Determine the [x, y] coordinate at the center of the cell enclosing the given text.  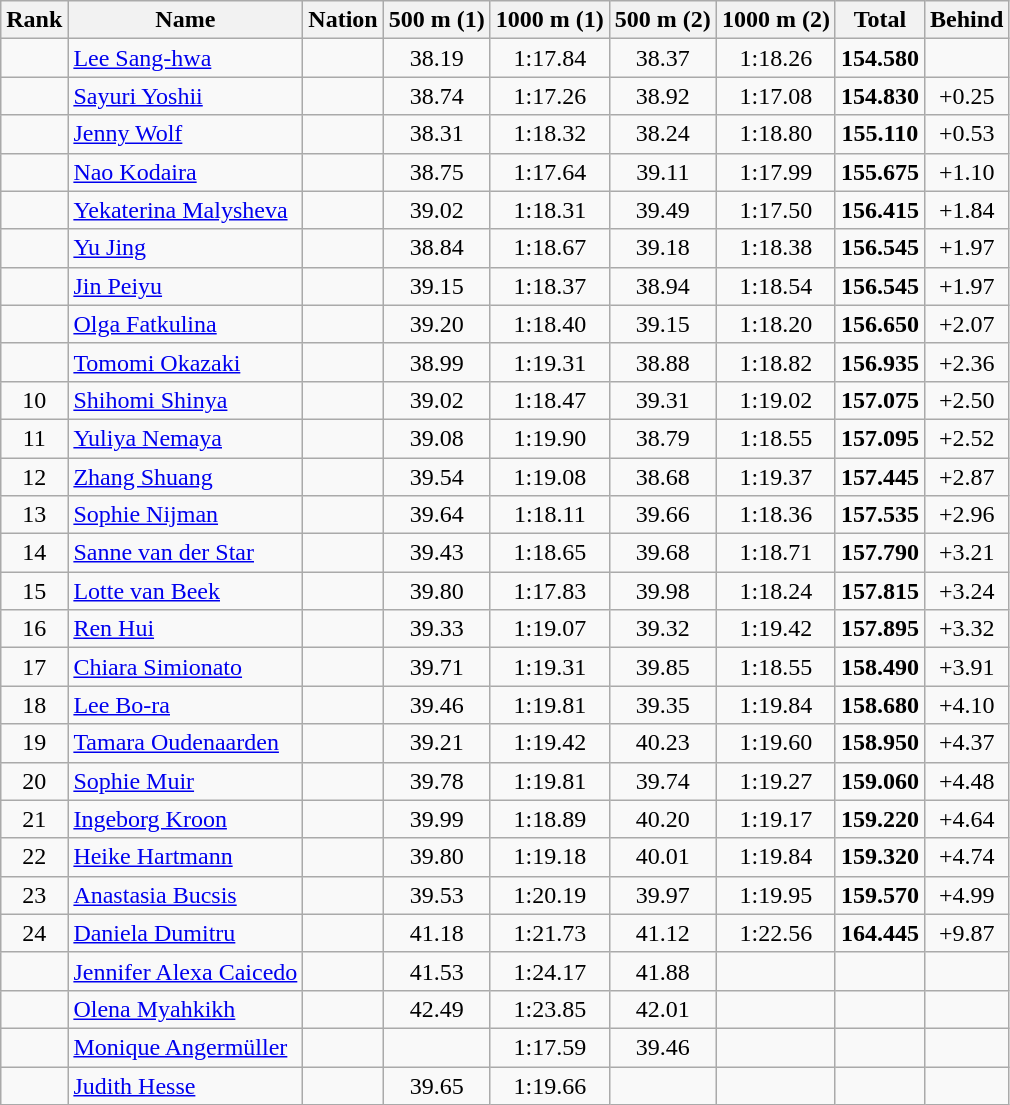
Tamara Oudenaarden [186, 743]
38.75 [436, 172]
10 [34, 400]
1:17.84 [550, 58]
39.97 [662, 895]
40.23 [662, 743]
Sophie Muir [186, 781]
19 [34, 743]
38.94 [662, 286]
+2.52 [966, 438]
1:23.85 [550, 1009]
159.220 [880, 819]
39.64 [436, 515]
500 m (2) [662, 20]
1:18.47 [550, 400]
Yu Jing [186, 248]
39.74 [662, 781]
39.11 [662, 172]
38.92 [662, 96]
39.18 [662, 248]
39.71 [436, 667]
+2.07 [966, 324]
1:18.24 [776, 591]
Shihomi Shinya [186, 400]
1:17.64 [550, 172]
39.49 [662, 210]
Daniela Dumitru [186, 933]
1:17.50 [776, 210]
1:19.02 [776, 400]
11 [34, 438]
+4.48 [966, 781]
1:19.18 [550, 857]
157.445 [880, 477]
39.43 [436, 553]
+9.87 [966, 933]
1:21.73 [550, 933]
39.66 [662, 515]
39.98 [662, 591]
15 [34, 591]
39.33 [436, 629]
157.095 [880, 438]
41.12 [662, 933]
1:18.36 [776, 515]
Jennifer Alexa Caicedo [186, 971]
39.68 [662, 553]
Name [186, 20]
38.84 [436, 248]
16 [34, 629]
+4.10 [966, 705]
41.18 [436, 933]
1:18.31 [550, 210]
156.935 [880, 362]
39.53 [436, 895]
Sanne van der Star [186, 553]
24 [34, 933]
Jin Peiyu [186, 286]
41.88 [662, 971]
1:18.11 [550, 515]
1:19.60 [776, 743]
39.20 [436, 324]
38.68 [662, 477]
42.01 [662, 1009]
Tomomi Okazaki [186, 362]
155.675 [880, 172]
38.37 [662, 58]
Lee Bo-ra [186, 705]
1000 m (2) [776, 20]
Yuliya Nemaya [186, 438]
39.31 [662, 400]
Sayuri Yoshii [186, 96]
164.445 [880, 933]
1:19.37 [776, 477]
Ren Hui [186, 629]
157.535 [880, 515]
+3.21 [966, 553]
+4.64 [966, 819]
1:19.07 [550, 629]
+4.99 [966, 895]
1:17.08 [776, 96]
Lotte van Beek [186, 591]
18 [34, 705]
39.78 [436, 781]
38.19 [436, 58]
154.830 [880, 96]
159.320 [880, 857]
13 [34, 515]
Lee Sang-hwa [186, 58]
1:18.26 [776, 58]
38.88 [662, 362]
1:18.37 [550, 286]
38.24 [662, 134]
Chiara Simionato [186, 667]
+0.53 [966, 134]
159.570 [880, 895]
1000 m (1) [550, 20]
+4.74 [966, 857]
1:17.83 [550, 591]
156.415 [880, 210]
38.99 [436, 362]
1:19.08 [550, 477]
40.20 [662, 819]
39.32 [662, 629]
+1.10 [966, 172]
39.99 [436, 819]
1:18.65 [550, 553]
1:18.38 [776, 248]
1:17.26 [550, 96]
Ingeborg Kroon [186, 819]
1:18.20 [776, 324]
42.49 [436, 1009]
+2.50 [966, 400]
1:17.59 [550, 1047]
14 [34, 553]
38.74 [436, 96]
1:18.80 [776, 134]
+3.24 [966, 591]
23 [34, 895]
+0.25 [966, 96]
22 [34, 857]
1:19.17 [776, 819]
+3.91 [966, 667]
1:22.56 [776, 933]
1:24.17 [550, 971]
39.08 [436, 438]
157.790 [880, 553]
+3.32 [966, 629]
Nao Kodaira [186, 172]
1:18.71 [776, 553]
1:18.32 [550, 134]
159.060 [880, 781]
+2.96 [966, 515]
38.31 [436, 134]
1:18.40 [550, 324]
1:19.27 [776, 781]
Monique Angermüller [186, 1047]
+1.84 [966, 210]
39.65 [436, 1085]
38.79 [662, 438]
Jenny Wolf [186, 134]
157.895 [880, 629]
Olena Myahkikh [186, 1009]
158.950 [880, 743]
Judith Hesse [186, 1085]
Nation [343, 20]
1:18.67 [550, 248]
Olga Fatkulina [186, 324]
39.54 [436, 477]
157.075 [880, 400]
1:18.82 [776, 362]
155.110 [880, 134]
Behind [966, 20]
154.580 [880, 58]
1:18.54 [776, 286]
Anastasia Bucsis [186, 895]
20 [34, 781]
1:19.95 [776, 895]
500 m (1) [436, 20]
Sophie Nijman [186, 515]
21 [34, 819]
157.815 [880, 591]
Heike Hartmann [186, 857]
1:19.90 [550, 438]
41.53 [436, 971]
Total [880, 20]
156.650 [880, 324]
1:19.66 [550, 1085]
17 [34, 667]
158.490 [880, 667]
1:18.89 [550, 819]
39.21 [436, 743]
Zhang Shuang [186, 477]
1:20.19 [550, 895]
+4.37 [966, 743]
+2.87 [966, 477]
Rank [34, 20]
40.01 [662, 857]
1:17.99 [776, 172]
12 [34, 477]
39.35 [662, 705]
158.680 [880, 705]
+2.36 [966, 362]
39.85 [662, 667]
Yekaterina Malysheva [186, 210]
